Locate the cell with the specified text and output its [X, Y] center coordinate. 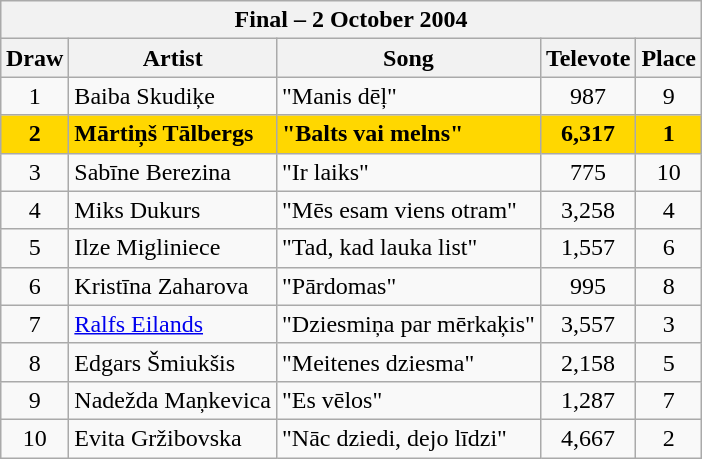
995 [588, 286]
Evita Gržibovska [173, 438]
Ralfs Eilands [173, 324]
Televote [588, 58]
6,317 [588, 134]
Ilze Migliniece [173, 248]
"Nāc dziedi, dejo līdzi" [408, 438]
Place [669, 58]
2,158 [588, 362]
987 [588, 96]
Final – 2 October 2004 [350, 20]
Miks Dukurs [173, 210]
Sabīne Berezina [173, 172]
4,667 [588, 438]
Draw [34, 58]
Artist [173, 58]
"Es vēlos" [408, 400]
775 [588, 172]
"Balts vai melns" [408, 134]
Mārtiņš Tālbergs [173, 134]
Kristīna Zaharova [173, 286]
3,258 [588, 210]
"Ir laiks" [408, 172]
1,287 [588, 400]
"Manis dēļ" [408, 96]
"Meitenes dziesma" [408, 362]
"Tad, kad lauka list" [408, 248]
Nadežda Maņkevica [173, 400]
3,557 [588, 324]
1,557 [588, 248]
"Dziesmiņa par mērkaķis" [408, 324]
"Pārdomas" [408, 286]
Song [408, 58]
"Mēs esam viens otram" [408, 210]
Edgars Šmiukšis [173, 362]
Baiba Skudiķe [173, 96]
